Extract the (x, y) coordinate from the center of the cell holding the provided text.  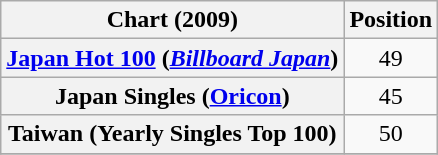
45 (391, 96)
Position (391, 20)
Chart (2009) (172, 20)
Taiwan (Yearly Singles Top 100) (172, 134)
Japan Singles (Oricon) (172, 96)
49 (391, 58)
Japan Hot 100 (Billboard Japan) (172, 58)
50 (391, 134)
